Search for the cell housing the specified text and yield its [X, Y] center coordinate. 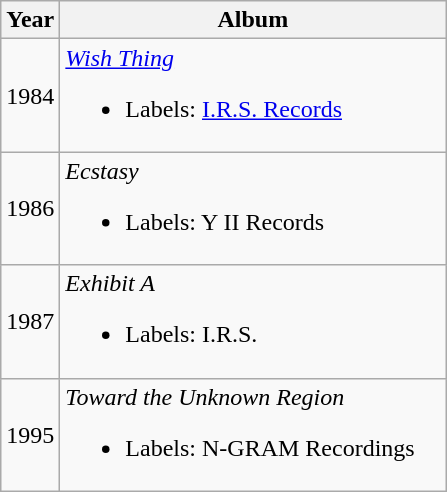
1995 [30, 434]
Exhibit ALabels: I.R.S. [253, 322]
Wish ThingLabels: I.R.S. Records [253, 96]
1986 [30, 208]
Album [253, 20]
Toward the Unknown RegionLabels: N-GRAM Recordings [253, 434]
Year [30, 20]
1984 [30, 96]
EcstasyLabels: Y II Records [253, 208]
1987 [30, 322]
